Return the [X, Y] coordinate for the center point of the cell that contains the specified text.  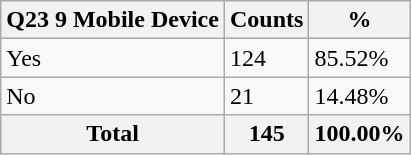
Counts [266, 20]
124 [266, 58]
No [113, 96]
14.48% [360, 96]
Yes [113, 58]
85.52% [360, 58]
Q23 9 Mobile Device [113, 20]
100.00% [360, 134]
21 [266, 96]
145 [266, 134]
% [360, 20]
Total [113, 134]
